Locate the cell with the specified text and output its (x, y) center coordinate. 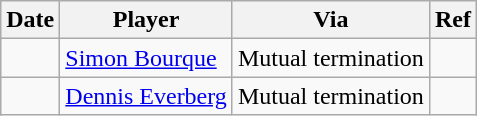
Dennis Everberg (146, 96)
Via (330, 20)
Simon Bourque (146, 58)
Ref (452, 20)
Player (146, 20)
Date (30, 20)
